Find where the given text appears and provide that cell's center as [X, Y] coordinate. 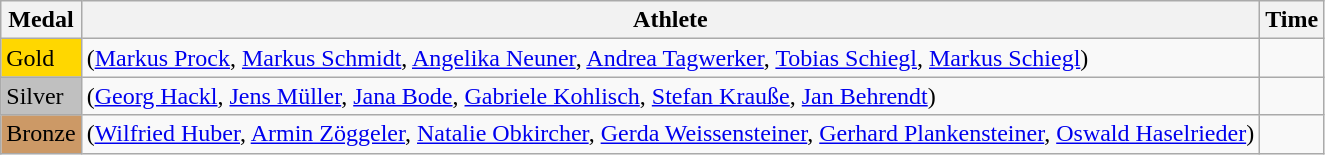
Bronze [41, 134]
Silver [41, 96]
Time [1292, 20]
(Markus Prock, Markus Schmidt, Angelika Neuner, Andrea Tagwerker, Tobias Schiegl, Markus Schiegl) [670, 58]
(Wilfried Huber, Armin Zöggeler, Natalie Obkircher, Gerda Weissensteiner, Gerhard Plankensteiner, Oswald Haselrieder) [670, 134]
(Georg Hackl, Jens Müller, Jana Bode, Gabriele Kohlisch, Stefan Krauße, Jan Behrendt) [670, 96]
Medal [41, 20]
Athlete [670, 20]
Gold [41, 58]
